Output the [x, y] coordinate of the center of the cell containing the given text.  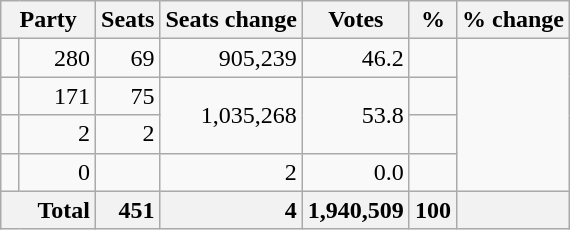
% [432, 20]
Votes [356, 20]
0.0 [356, 172]
1,035,268 [231, 115]
451 [128, 210]
4 [231, 210]
171 [58, 96]
100 [432, 210]
Total [48, 210]
0 [58, 172]
Seats [128, 20]
% change [512, 20]
75 [128, 96]
Seats change [231, 20]
46.2 [356, 58]
53.8 [356, 115]
69 [128, 58]
1,940,509 [356, 210]
Party [48, 20]
280 [58, 58]
905,239 [231, 58]
